Pinpoint the cell where the given text exists, returning its [x, y] midpoint coordinate. 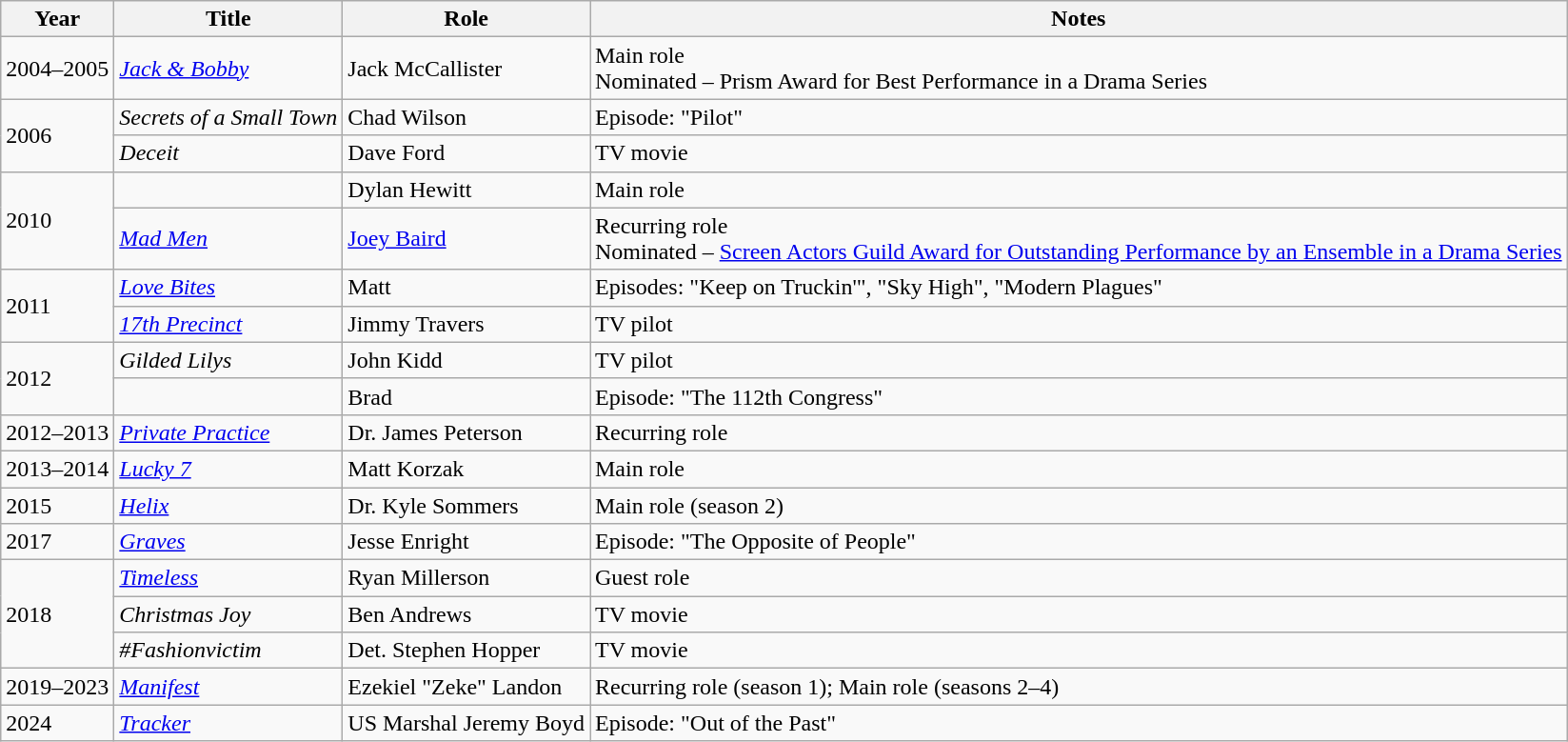
Dr. James Peterson [466, 432]
Notes [1080, 19]
Recurring roleNominated – Screen Actors Guild Award for Outstanding Performance by an Ensemble in a Drama Series [1080, 238]
Guest role [1080, 578]
Episode: "The 112th Congress" [1080, 396]
2010 [57, 221]
Jesse Enright [466, 542]
Ezekiel "Zeke" Landon [466, 687]
Episode: "The Opposite of People" [1080, 542]
Mad Men [228, 238]
Recurring role [1080, 432]
Matt [466, 288]
2011 [57, 306]
Gilded Lilys [228, 360]
#Fashionvictim [228, 651]
US Marshal Jeremy Boyd [466, 723]
Main role (season 2) [1080, 506]
Dave Ford [466, 153]
Tracker [228, 723]
Deceit [228, 153]
Ryan Millerson [466, 578]
Helix [228, 506]
Role [466, 19]
2015 [57, 506]
Love Bites [228, 288]
Det. Stephen Hopper [466, 651]
Year [57, 19]
Jimmy Travers [466, 324]
Lucky 7 [228, 469]
2017 [57, 542]
17th Precinct [228, 324]
Ben Andrews [466, 614]
2013–2014 [57, 469]
Episode: "Out of the Past" [1080, 723]
Christmas Joy [228, 614]
John Kidd [466, 360]
Jack & Bobby [228, 69]
Timeless [228, 578]
Graves [228, 542]
Manifest [228, 687]
Chad Wilson [466, 117]
Jack McCallister [466, 69]
Episode: "Pilot" [1080, 117]
Secrets of a Small Town [228, 117]
2024 [57, 723]
Main roleNominated – Prism Award for Best Performance in a Drama Series [1080, 69]
2012 [57, 378]
Episodes: "Keep on Truckin'", "Sky High", "Modern Plagues" [1080, 288]
2019–2023 [57, 687]
Matt Korzak [466, 469]
2012–2013 [57, 432]
Recurring role (season 1); Main role (seasons 2–4) [1080, 687]
Private Practice [228, 432]
Dylan Hewitt [466, 190]
Joey Baird [466, 238]
Brad [466, 396]
2006 [57, 135]
Title [228, 19]
Dr. Kyle Sommers [466, 506]
2018 [57, 614]
2004–2005 [57, 69]
